Scan for the cell matching the given text and deliver its (X, Y) coordinate at center. 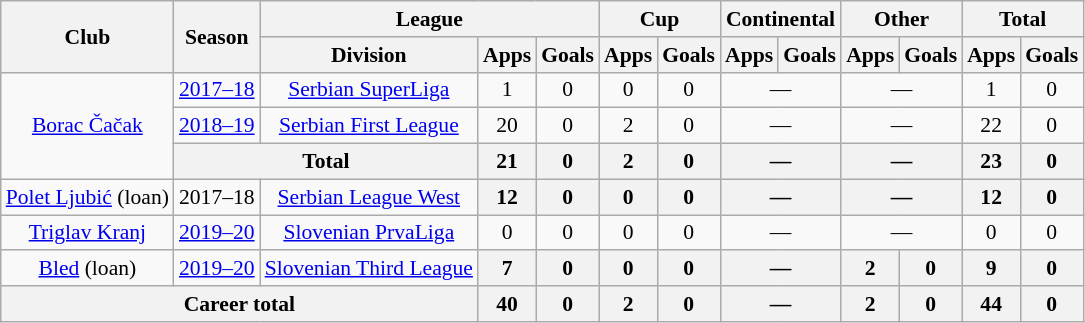
Triglav Kranj (88, 233)
Serbian SuperLiga (369, 90)
9 (991, 269)
Other (902, 19)
Polet Ljubić (loan) (88, 197)
Career total (240, 304)
Borac Čačak (88, 126)
Cup (660, 19)
Slovenian Third League (369, 269)
7 (507, 269)
Serbian First League (369, 126)
League (430, 19)
Serbian League West (369, 197)
2018–19 (217, 126)
23 (991, 162)
Slovenian PrvaLiga (369, 233)
Division (369, 55)
20 (507, 126)
22 (991, 126)
21 (507, 162)
Continental (780, 19)
44 (991, 304)
40 (507, 304)
Season (217, 36)
Bled (loan) (88, 269)
Club (88, 36)
